Return the [x, y] coordinate for the center point of the cell that contains the specified text.  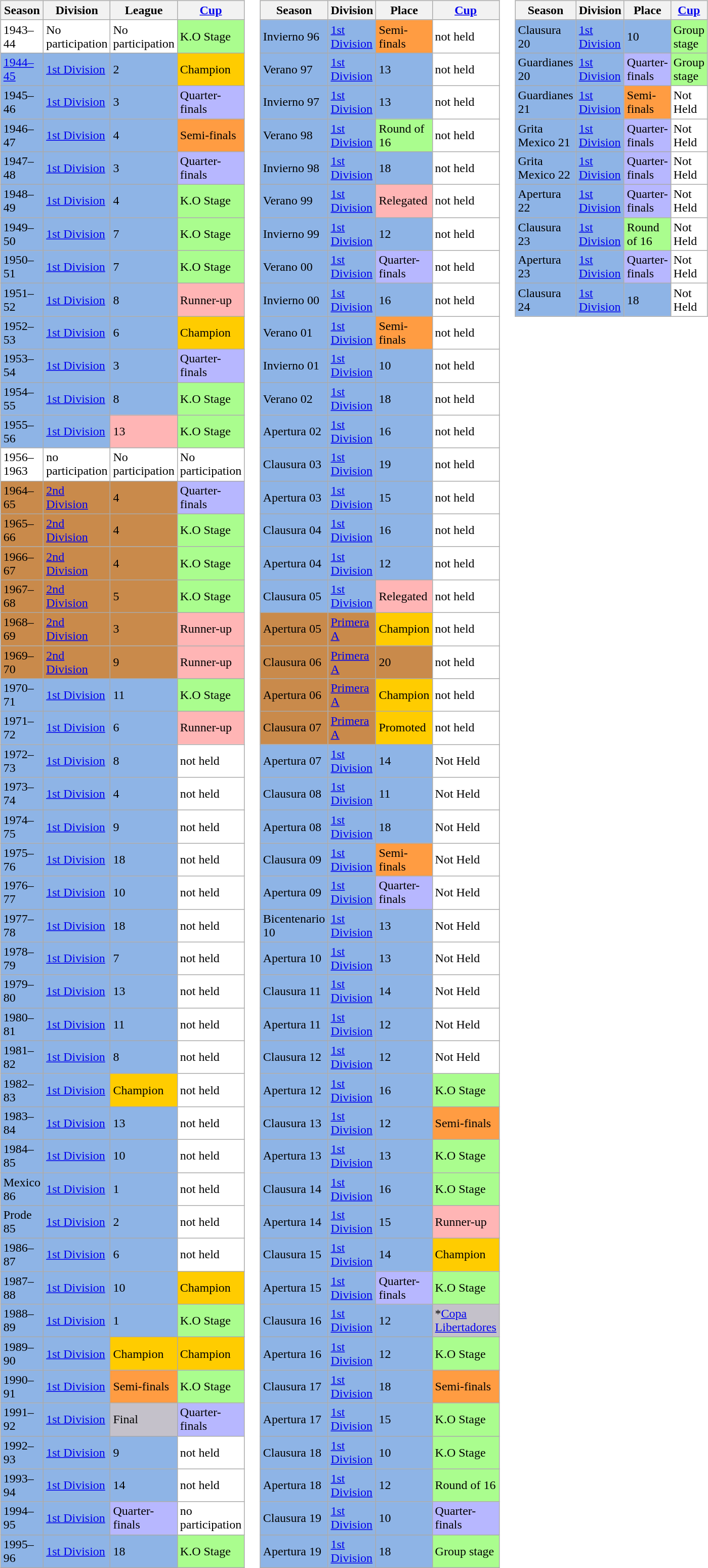
5 [144, 596]
1949–50 [22, 234]
1978–79 [22, 959]
Apertura 07 [294, 761]
Invierno 96 [294, 36]
Clausura 23 [546, 234]
1947–48 [22, 168]
Apertura 11 [294, 1024]
1980–81 [22, 1024]
1956–1963 [22, 465]
1951–52 [22, 300]
Clausura 06 [294, 662]
1977–78 [22, 925]
1969–70 [22, 662]
1993–94 [22, 1485]
1979–80 [22, 991]
Apertura 19 [294, 1551]
Apertura 17 [294, 1419]
Clausura 07 [294, 728]
1973–74 [22, 794]
1966–67 [22, 563]
1983–84 [22, 1123]
Clausura 19 [294, 1518]
Clausura 09 [294, 859]
Clausura 24 [546, 300]
Final [144, 1419]
League [144, 10]
1952–53 [22, 333]
1975–76 [22, 859]
Invierno 00 [294, 300]
Guardianes 21 [546, 102]
19 [404, 465]
Apertura 13 [294, 1156]
Clausura 15 [294, 1255]
Apertura 06 [294, 695]
Prode 85 [22, 1222]
Verano 00 [294, 267]
Clausura 20 [546, 36]
Clausura 08 [294, 794]
1989–90 [22, 1353]
Invierno 99 [294, 234]
1965–66 [22, 530]
Verano 97 [294, 69]
1950–51 [22, 267]
1954–55 [22, 399]
Apertura 18 [294, 1485]
Clausura 04 [294, 530]
Promoted [404, 728]
Invierno 98 [294, 168]
Apertura 12 [294, 1090]
1974–75 [22, 827]
1945–46 [22, 102]
Apertura 02 [294, 431]
Clausura 18 [294, 1453]
Apertura 10 [294, 959]
Apertura 23 [546, 267]
Apertura 04 [294, 563]
20 [404, 662]
1991–92 [22, 1419]
Clausura 12 [294, 1057]
Apertura 09 [294, 893]
1955–56 [22, 431]
Bicentenario 10 [294, 925]
Clausura 16 [294, 1321]
1971–72 [22, 728]
1994–95 [22, 1518]
1984–85 [22, 1156]
1981–82 [22, 1057]
Apertura 14 [294, 1222]
1964–65 [22, 497]
1988–89 [22, 1321]
Mexico 86 [22, 1188]
Clausura 17 [294, 1387]
Apertura 15 [294, 1288]
1986–87 [22, 1255]
1992–93 [22, 1453]
Apertura 16 [294, 1353]
1987–88 [22, 1288]
Clausura 03 [294, 465]
Apertura 08 [294, 827]
1953–54 [22, 365]
1944–45 [22, 69]
Guardianes 20 [546, 69]
1946–47 [22, 135]
Grita Mexico 21 [546, 135]
Invierno 01 [294, 365]
Apertura 22 [546, 201]
1968–69 [22, 629]
Verano 01 [294, 333]
Clausura 05 [294, 596]
1943–44 [22, 36]
1948–49 [22, 201]
*Copa Libertadores [466, 1321]
Clausura 11 [294, 991]
1972–73 [22, 761]
Clausura 14 [294, 1188]
1995–96 [22, 1551]
1970–71 [22, 695]
Clausura 13 [294, 1123]
1967–68 [22, 596]
Verano 99 [294, 201]
Grita Mexico 22 [546, 168]
1976–77 [22, 893]
Apertura 05 [294, 629]
Apertura 03 [294, 497]
Invierno 97 [294, 102]
1990–91 [22, 1387]
Verano 02 [294, 399]
Verano 98 [294, 135]
1982–83 [22, 1090]
